Extract the [X, Y] coordinate from the center of the cell holding the provided text.  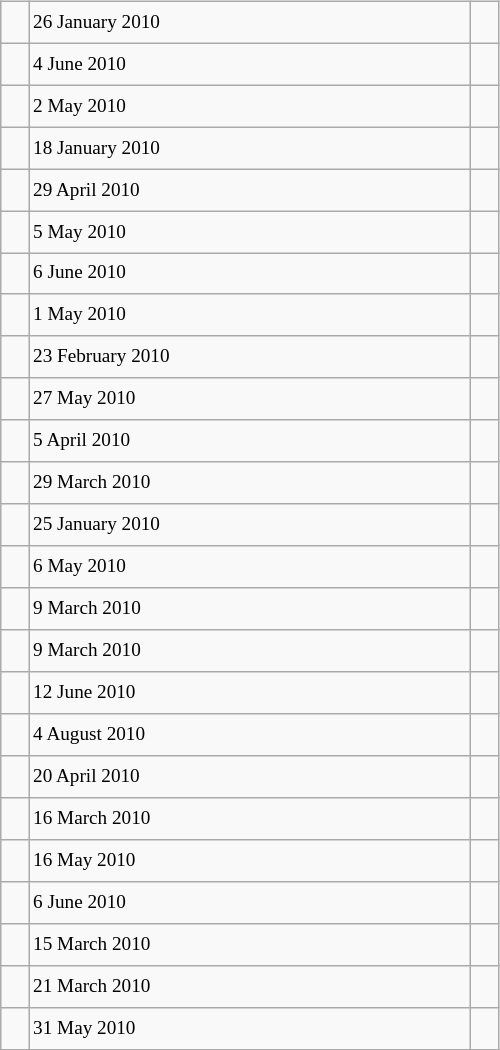
29 April 2010 [249, 190]
18 January 2010 [249, 148]
29 March 2010 [249, 483]
25 January 2010 [249, 525]
21 March 2010 [249, 986]
6 May 2010 [249, 567]
5 May 2010 [249, 232]
4 August 2010 [249, 735]
16 May 2010 [249, 861]
23 February 2010 [249, 357]
20 April 2010 [249, 777]
27 May 2010 [249, 399]
1 May 2010 [249, 315]
16 March 2010 [249, 819]
5 April 2010 [249, 441]
12 June 2010 [249, 693]
31 May 2010 [249, 1028]
26 January 2010 [249, 22]
2 May 2010 [249, 106]
4 June 2010 [249, 64]
15 March 2010 [249, 944]
